From the cell containing the given text, extract its center point as [X, Y] coordinate. 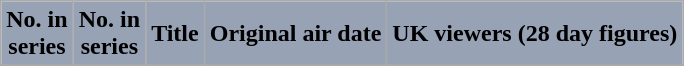
Title [176, 34]
Original air date [296, 34]
UK viewers (28 day figures) [535, 34]
